Determine the [X, Y] coordinate at the center of the cell enclosing the given text.  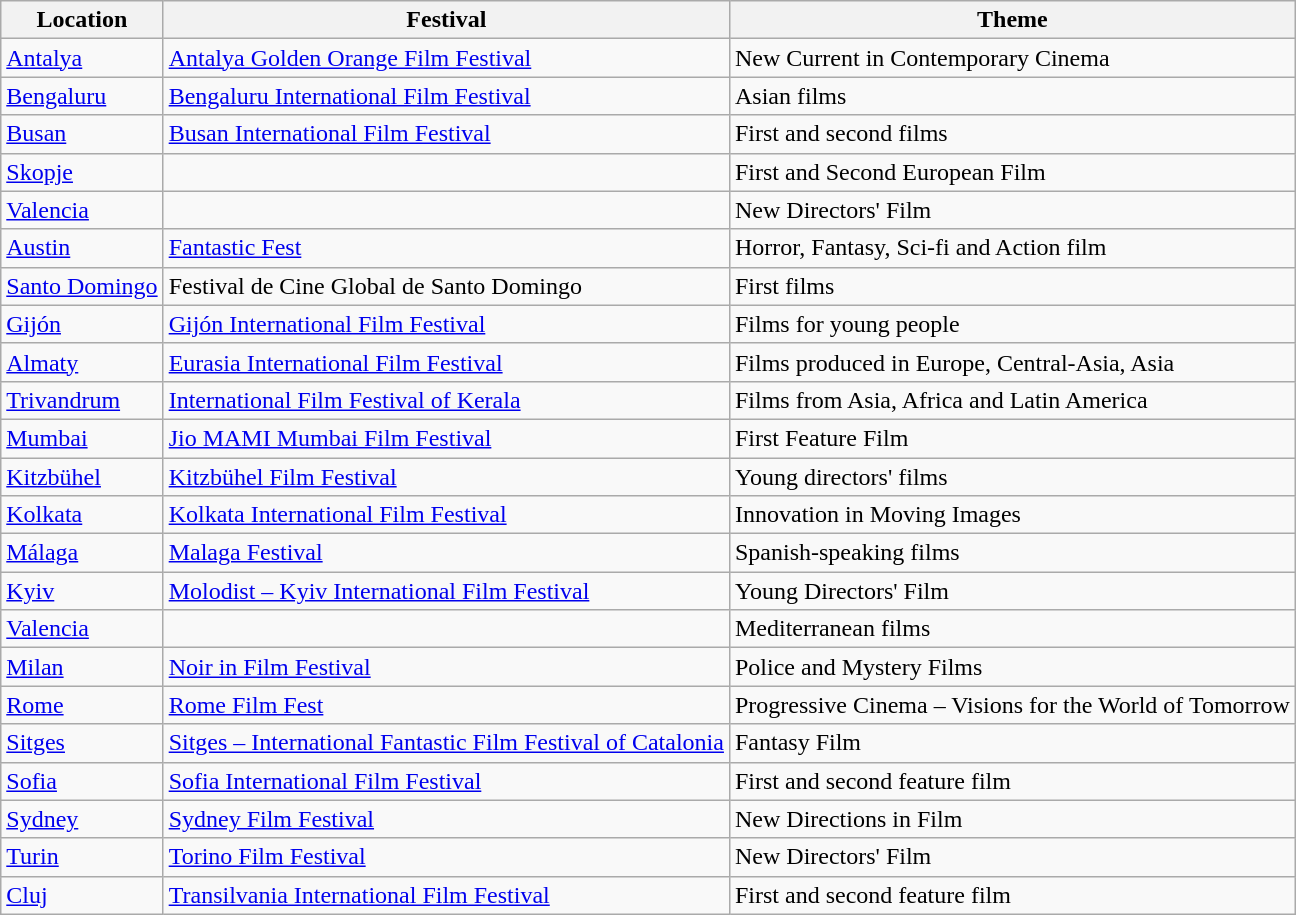
Milan [82, 667]
Young Directors' Film [1012, 591]
Festival de Cine Global de Santo Domingo [446, 286]
Innovation in Moving Images [1012, 515]
First films [1012, 286]
Transilvania International Film Festival [446, 895]
Theme [1012, 20]
Sitges – International Fantastic Film Festival of Catalonia [446, 743]
Police and Mystery Films [1012, 667]
Films produced in Europe, Central-Asia, Asia [1012, 362]
Jio MAMI Mumbai Film Festival [446, 438]
Molodist – Kyiv International Film Festival [446, 591]
Bengaluru International Film Festival [446, 96]
Sitges [82, 743]
Asian films [1012, 96]
Progressive Cinema – Visions for the World of Tomorrow [1012, 705]
First Feature Film [1012, 438]
Festival [446, 20]
Gijón International Film Festival [446, 324]
Kolkata International Film Festival [446, 515]
Almaty [82, 362]
Sofia [82, 781]
New Directions in Film [1012, 819]
Rome [82, 705]
New Current in Contemporary Cinema [1012, 58]
Sydney Film Festival [446, 819]
Kitzbühel Film Festival [446, 477]
Fantasy Film [1012, 743]
Antalya [82, 58]
Busan International Film Festival [446, 134]
Málaga [82, 553]
Sofia International Film Festival [446, 781]
International Film Festival of Kerala [446, 400]
Sydney [82, 819]
Horror, Fantasy, Sci-fi and Action film [1012, 248]
Austin [82, 248]
Spanish-speaking films [1012, 553]
Torino Film Festival [446, 857]
Eurasia International Film Festival [446, 362]
Bengaluru [82, 96]
Kitzbühel [82, 477]
Trivandrum [82, 400]
Young directors' films [1012, 477]
Turin [82, 857]
Gijón [82, 324]
Busan [82, 134]
Kolkata [82, 515]
Films for young people [1012, 324]
Skopje [82, 172]
Malaga Festival [446, 553]
Antalya Golden Orange Film Festival [446, 58]
Noir in Film Festival [446, 667]
Location [82, 20]
Rome Film Fest [446, 705]
Kyiv [82, 591]
First and Second European Film [1012, 172]
First and second films [1012, 134]
Mediterranean films [1012, 629]
Films from Asia, Africa and Latin America [1012, 400]
Santo Domingo [82, 286]
Mumbai [82, 438]
Cluj [82, 895]
Fantastic Fest [446, 248]
